Search for the cell housing the specified text and yield its [x, y] center coordinate. 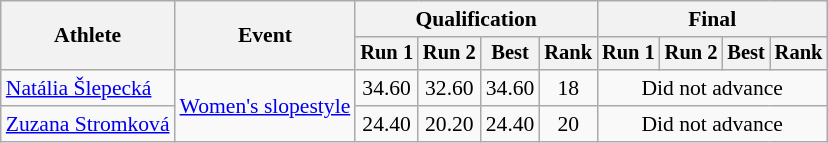
Zuzana Stromková [88, 124]
Natália Šlepecká [88, 88]
Athlete [88, 36]
Women's slopestyle [266, 106]
Qualification [476, 19]
18 [568, 88]
20.20 [450, 124]
Event [266, 36]
Final [712, 19]
32.60 [450, 88]
20 [568, 124]
